Determine the (X, Y) coordinate at the center of the cell enclosing the given text.  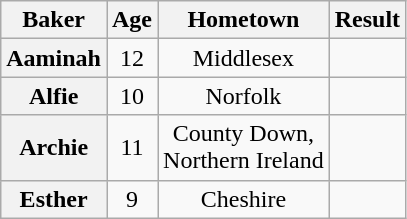
Result (367, 20)
Cheshire (244, 199)
Aaminah (54, 58)
Archie (54, 148)
Age (132, 20)
Baker (54, 20)
Middlesex (244, 58)
Norfolk (244, 96)
12 (132, 58)
10 (132, 96)
County Down,Northern Ireland (244, 148)
11 (132, 148)
Alfie (54, 96)
Hometown (244, 20)
Esther (54, 199)
9 (132, 199)
